Determine the [X, Y] coordinate at the center of the cell enclosing the given text.  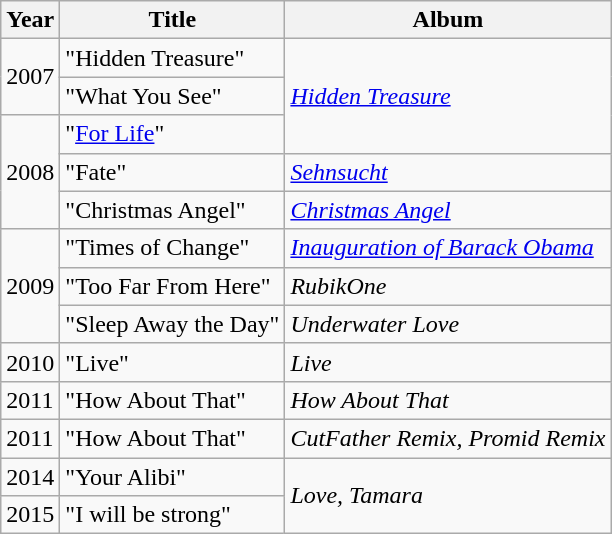
2009 [30, 286]
"Your Alibi" [172, 477]
How About That [448, 400]
Live [448, 362]
RubikOne [448, 286]
2010 [30, 362]
"What You See" [172, 96]
"I will be strong" [172, 515]
Christmas Angel [448, 210]
2008 [30, 172]
2014 [30, 477]
"Fate" [172, 172]
"Hidden Treasure" [172, 58]
2015 [30, 515]
CutFather Remix, Promid Remix [448, 438]
"For Life" [172, 134]
"Christmas Angel" [172, 210]
Year [30, 20]
Sehnsucht [448, 172]
"Sleep Away the Day" [172, 324]
Title [172, 20]
2007 [30, 77]
"Live" [172, 362]
"Too Far From Here" [172, 286]
"Times of Change" [172, 248]
Love, Tamara [448, 496]
Underwater Love [448, 324]
Inauguration of Barack Obama [448, 248]
Album [448, 20]
Hidden Treasure [448, 96]
